From the cell containing the given text, extract its center point as [x, y] coordinate. 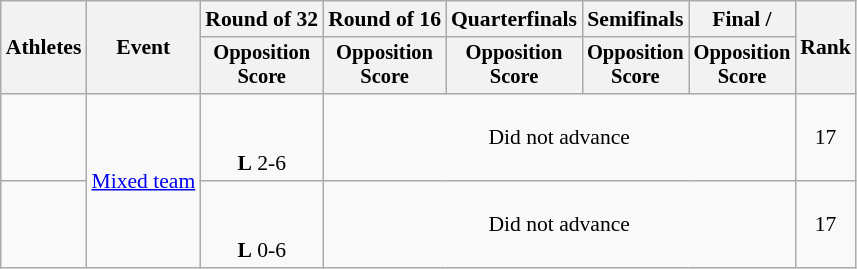
Quarterfinals [514, 19]
Final / [742, 19]
L 0-6 [262, 224]
Athletes [44, 48]
Rank [826, 48]
Mixed team [143, 180]
Semifinals [636, 19]
L 2-6 [262, 138]
Round of 16 [384, 19]
Event [143, 48]
Round of 32 [262, 19]
